Provide the (X, Y) coordinate of the cell's center where the given text is located.  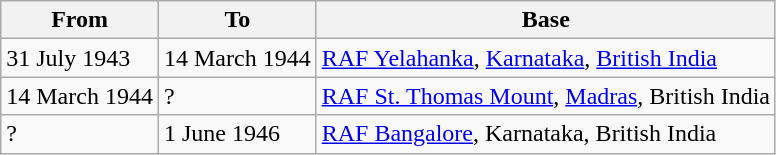
To (237, 20)
RAF St. Thomas Mount, Madras, British India (546, 96)
31 July 1943 (80, 58)
Base (546, 20)
From (80, 20)
RAF Yelahanka, Karnataka, British India (546, 58)
RAF Bangalore, Karnataka, British India (546, 134)
1 June 1946 (237, 134)
